Locate the cell with the specified text and output its (X, Y) center coordinate. 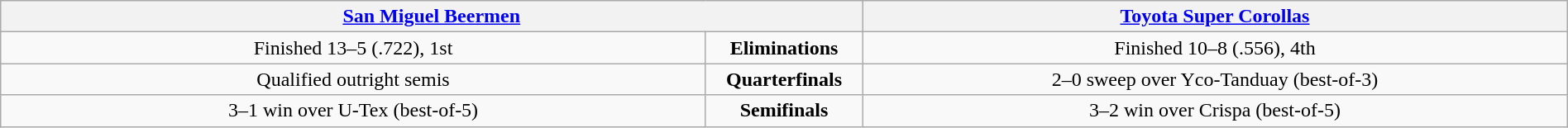
2–0 sweep over Yco-Tanduay (best-of-3) (1216, 79)
Semifinals (784, 111)
Finished 13–5 (.722), 1st (354, 48)
Toyota Super Corollas (1216, 17)
Eliminations (784, 48)
San Miguel Beermen (432, 17)
Qualified outright semis (354, 79)
Finished 10–8 (.556), 4th (1216, 48)
3–1 win over U-Tex (best-of-5) (354, 111)
3–2 win over Crispa (best-of-5) (1216, 111)
Quarterfinals (784, 79)
